Return the [x, y] coordinate for the center point of the cell that contains the specified text.  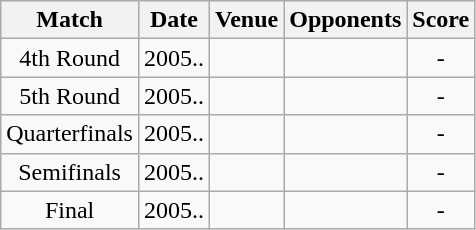
Date [174, 20]
Score [441, 20]
Quarterfinals [70, 134]
Opponents [346, 20]
Venue [246, 20]
Semifinals [70, 172]
5th Round [70, 96]
Final [70, 210]
4th Round [70, 58]
Match [70, 20]
